Scan for the cell matching the given text and deliver its (x, y) coordinate at center. 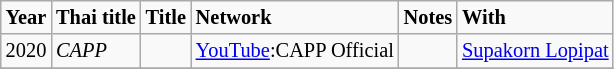
Notes (428, 17)
Supakorn Lopipat (535, 51)
CAPP (96, 51)
2020 (26, 51)
Year (26, 17)
Thai title (96, 17)
YouTube:CAPP Official (295, 51)
With (535, 17)
Title (166, 17)
Network (295, 17)
